Extract the [x, y] coordinate from the center of the cell holding the provided text.  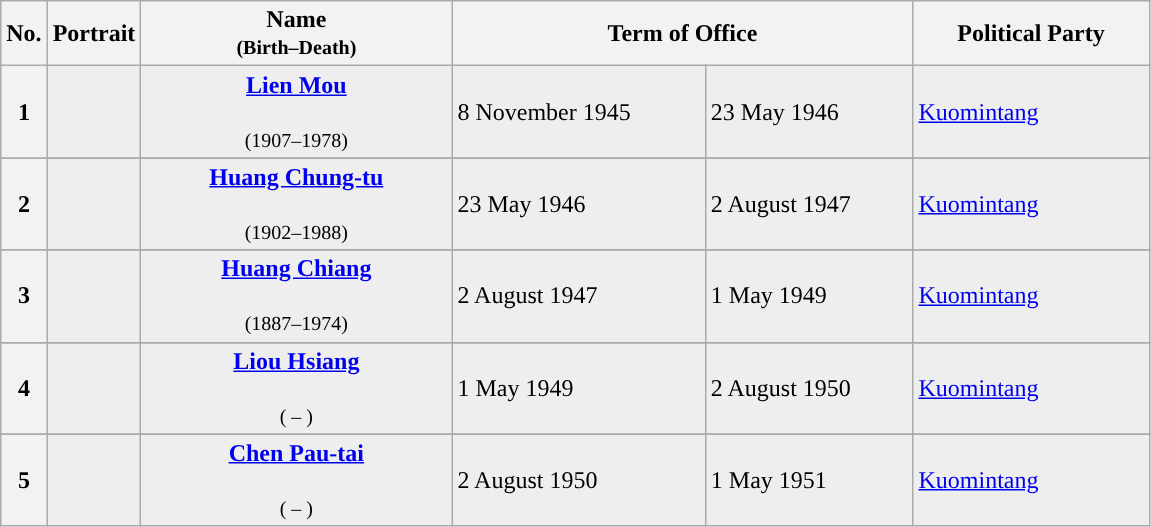
Huang Chung-tu(1902–1988) [296, 204]
Political Party [1031, 34]
Lien Mou(1907–1978) [296, 112]
No. [24, 34]
Chen Pau-tai( – ) [296, 480]
2 [24, 204]
4 [24, 388]
3 [24, 296]
Huang Chiang(1887–1974) [296, 296]
Liou Hsiang( – ) [296, 388]
8 November 1945 [578, 112]
Portrait [94, 34]
Name(Birth–Death) [296, 34]
1 [24, 112]
Term of Office [682, 34]
5 [24, 480]
1 May 1951 [809, 480]
